Scan for the cell matching the given text and deliver its (x, y) coordinate at center. 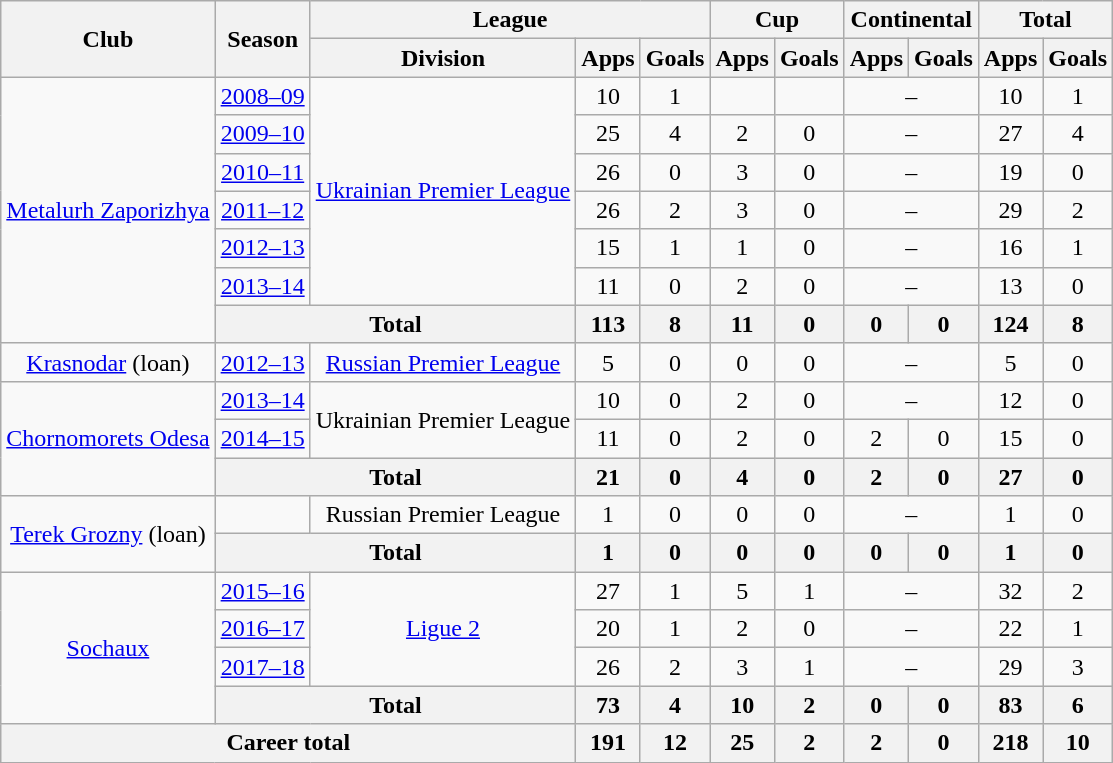
32 (1010, 591)
20 (608, 629)
113 (608, 324)
2008–09 (262, 96)
6 (1078, 705)
124 (1010, 324)
Terek Grozny (loan) (108, 534)
League (510, 20)
2011–12 (262, 210)
22 (1010, 629)
2016–17 (262, 629)
Chornomorets Odesa (108, 438)
19 (1010, 172)
2015–16 (262, 591)
73 (608, 705)
2014–15 (262, 438)
21 (608, 477)
2010–11 (262, 172)
83 (1010, 705)
Metalurh Zaporizhya (108, 210)
191 (608, 743)
2009–10 (262, 134)
2017–18 (262, 667)
Continental (911, 20)
Cup (777, 20)
Season (262, 39)
13 (1010, 286)
Sochaux (108, 648)
16 (1010, 248)
Krasnodar (loan) (108, 362)
Career total (288, 743)
Ligue 2 (443, 629)
Division (443, 58)
218 (1010, 743)
Club (108, 39)
